Provide the (x, y) coordinate of the cell's center where the given text is located.  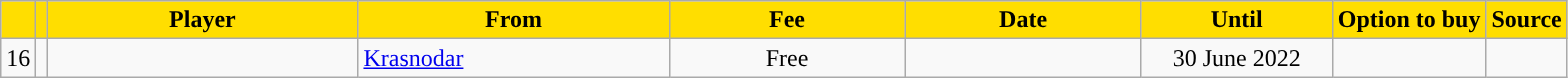
Source (1526, 20)
From (514, 20)
Date (1023, 20)
30 June 2022 (1236, 58)
Free (787, 58)
Option to buy (1409, 20)
Player (202, 20)
Krasnodar (514, 58)
16 (18, 58)
Until (1236, 20)
Fee (787, 20)
